From the cell containing the given text, extract its center point as (x, y) coordinate. 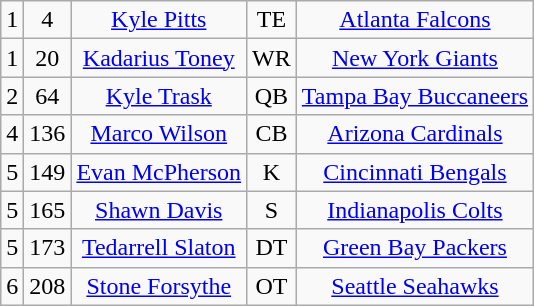
Marco Wilson (159, 134)
TE (272, 20)
165 (48, 210)
K (272, 172)
WR (272, 58)
2 (12, 96)
OT (272, 286)
208 (48, 286)
Tedarrell Slaton (159, 248)
Tampa Bay Buccaneers (414, 96)
Arizona Cardinals (414, 134)
Kyle Pitts (159, 20)
QB (272, 96)
64 (48, 96)
DT (272, 248)
Indianapolis Colts (414, 210)
Shawn Davis (159, 210)
136 (48, 134)
Kyle Trask (159, 96)
Seattle Seahawks (414, 286)
Kadarius Toney (159, 58)
Atlanta Falcons (414, 20)
20 (48, 58)
6 (12, 286)
New York Giants (414, 58)
173 (48, 248)
CB (272, 134)
Evan McPherson (159, 172)
Cincinnati Bengals (414, 172)
149 (48, 172)
Green Bay Packers (414, 248)
S (272, 210)
Stone Forsythe (159, 286)
